Find where the given text appears and provide that cell's center as [x, y] coordinate. 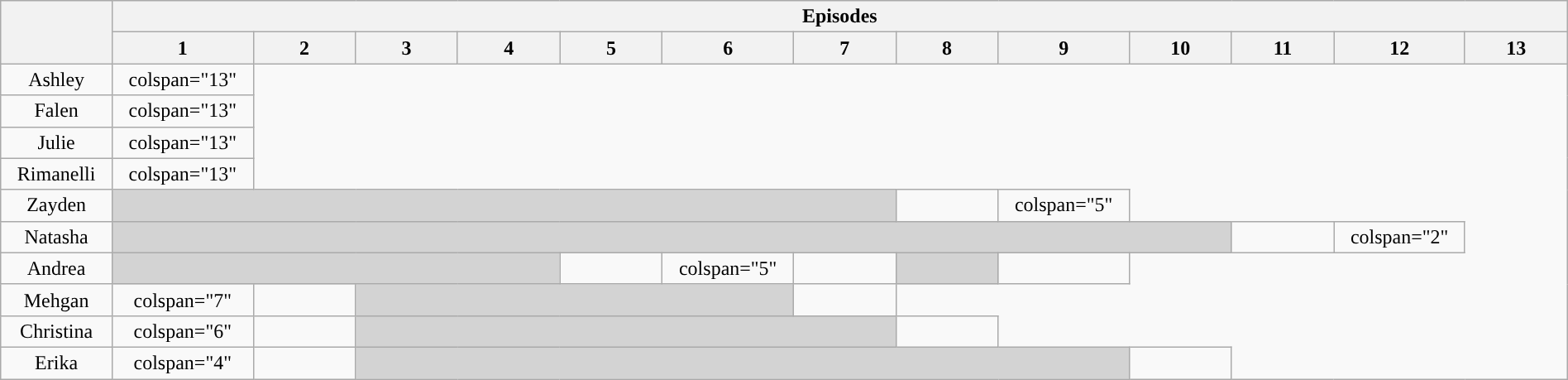
colspan="2" [1399, 237]
Falen [56, 111]
Erika [56, 363]
1 [182, 48]
9 [1064, 48]
13 [1516, 48]
10 [1180, 48]
4 [509, 48]
Mehgan [56, 300]
colspan="7" [182, 300]
8 [947, 48]
Christina [56, 331]
6 [728, 48]
colspan="4" [182, 363]
11 [1283, 48]
Episodes [839, 17]
3 [407, 48]
Zayden [56, 205]
Andrea [56, 268]
Rimanelli [56, 174]
5 [611, 48]
7 [844, 48]
Julie [56, 142]
2 [304, 48]
Ashley [56, 79]
12 [1399, 48]
colspan="6" [182, 331]
Natasha [56, 237]
